Locate the cell with the specified text and output its (x, y) center coordinate. 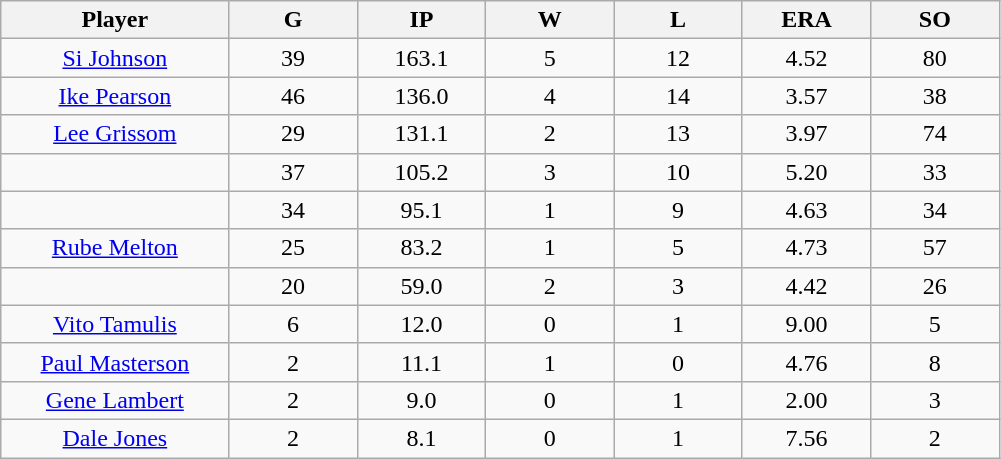
Paul Masterson (115, 362)
IP (421, 20)
4.52 (806, 58)
39 (293, 58)
3.57 (806, 96)
29 (293, 134)
20 (293, 286)
7.56 (806, 438)
Player (115, 20)
83.2 (421, 248)
4.63 (806, 210)
59.0 (421, 286)
9 (678, 210)
13 (678, 134)
38 (935, 96)
6 (293, 324)
80 (935, 58)
37 (293, 172)
26 (935, 286)
Dale Jones (115, 438)
12 (678, 58)
SO (935, 20)
Vito Tamulis (115, 324)
W (550, 20)
Lee Grissom (115, 134)
Ike Pearson (115, 96)
131.1 (421, 134)
163.1 (421, 58)
9.00 (806, 324)
ERA (806, 20)
11.1 (421, 362)
57 (935, 248)
33 (935, 172)
L (678, 20)
9.0 (421, 400)
4 (550, 96)
4.76 (806, 362)
105.2 (421, 172)
Gene Lambert (115, 400)
4.42 (806, 286)
14 (678, 96)
95.1 (421, 210)
5.20 (806, 172)
46 (293, 96)
Si Johnson (115, 58)
74 (935, 134)
136.0 (421, 96)
8 (935, 362)
3.97 (806, 134)
G (293, 20)
4.73 (806, 248)
25 (293, 248)
Rube Melton (115, 248)
2.00 (806, 400)
8.1 (421, 438)
10 (678, 172)
12.0 (421, 324)
